Extract the (x, y) coordinate from the center of the cell holding the provided text.  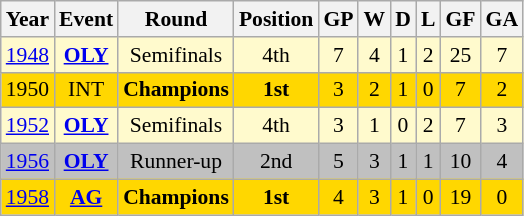
D (403, 19)
Year (28, 19)
1952 (28, 126)
1958 (28, 197)
GP (338, 19)
1956 (28, 162)
L (428, 19)
INT (86, 90)
AG (86, 197)
1950 (28, 90)
GF (460, 19)
GA (502, 19)
Position (276, 19)
Event (86, 19)
25 (460, 55)
19 (460, 197)
Round (176, 19)
W (374, 19)
2nd (276, 162)
1948 (28, 55)
Runner-up (176, 162)
10 (460, 162)
5 (338, 162)
